Search for the cell housing the specified text and yield its [x, y] center coordinate. 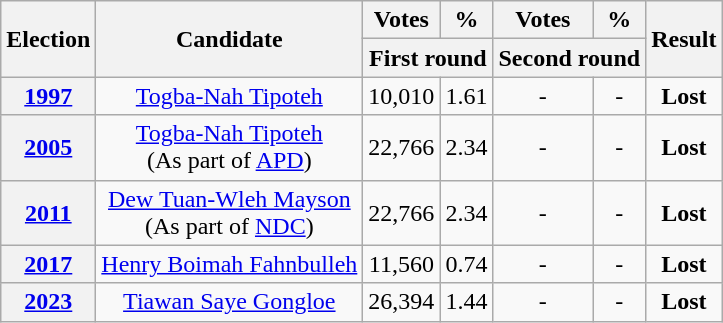
Togba-Nah Tipoteh(As part of APD) [230, 148]
Result [684, 39]
First round [428, 58]
Henry Boimah Fahnbulleh [230, 264]
2017 [48, 264]
2011 [48, 212]
1997 [48, 96]
Togba-Nah Tipoteh [230, 96]
Dew Tuan-Wleh Mayson(As part of NDC) [230, 212]
2005 [48, 148]
Second round [570, 58]
1.44 [466, 302]
2023 [48, 302]
Tiawan Saye Gongloe [230, 302]
26,394 [402, 302]
11,560 [402, 264]
Election [48, 39]
Candidate [230, 39]
1.61 [466, 96]
10,010 [402, 96]
0.74 [466, 264]
